Capture the cell that displays the provided text and extract its (X, Y) central coordinate. 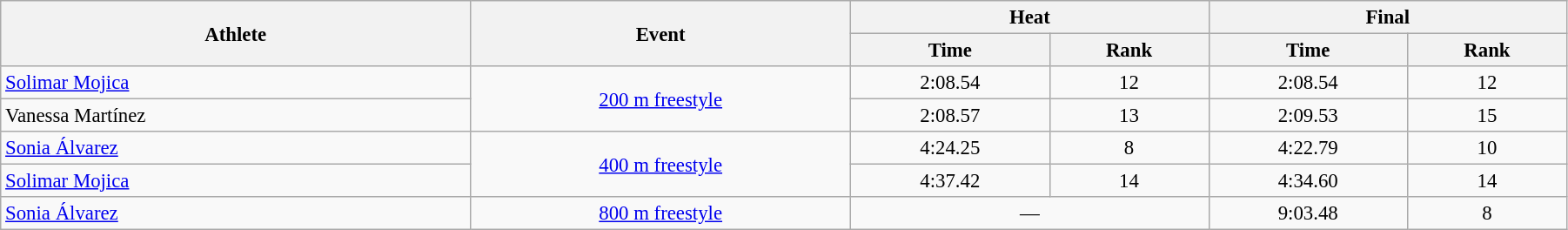
13 (1129, 116)
4:37.42 (950, 181)
Heat (1030, 17)
Final (1387, 17)
2:08.57 (950, 116)
10 (1486, 148)
800 m freestyle (661, 213)
4:34.60 (1308, 181)
4:22.79 (1308, 148)
Vanessa Martínez (236, 116)
Athlete (236, 33)
9:03.48 (1308, 213)
200 m freestyle (661, 99)
4:24.25 (950, 148)
— (1030, 213)
15 (1486, 116)
2:09.53 (1308, 116)
400 m freestyle (661, 164)
Event (661, 33)
